Scan for the cell matching the given text and deliver its (X, Y) coordinate at center. 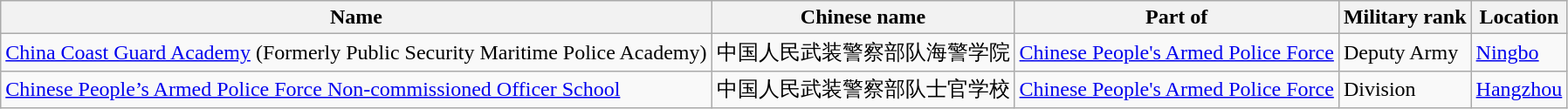
Name (356, 17)
Hangzhou (1519, 89)
Military rank (1405, 17)
Division (1405, 89)
中国人民武装警察部队士官学校 (863, 89)
Deputy Army (1405, 52)
Part of (1177, 17)
Chinese People’s Armed Police Force Non-commissioned Officer School (356, 89)
Ningbo (1519, 52)
China Coast Guard Academy (Formerly Public Security Maritime Police Academy) (356, 52)
Chinese name (863, 17)
Location (1519, 17)
中国人民武装警察部队海警学院 (863, 52)
